Detect which cell encompasses the target text, then output its [x, y] center coordinate. 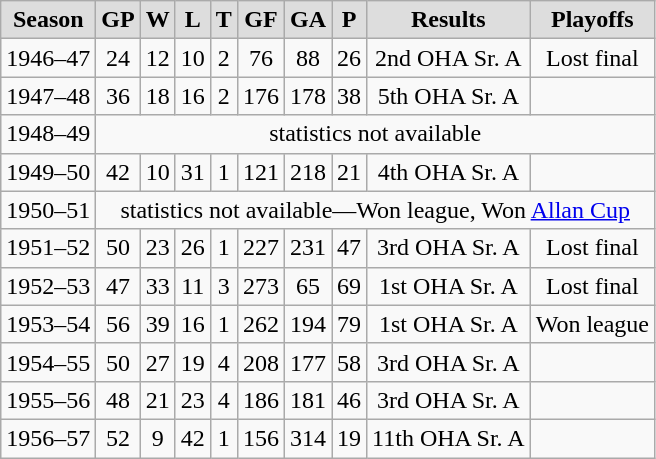
273 [260, 286]
GP [118, 20]
GA [308, 20]
GF [260, 20]
58 [350, 362]
11th OHA Sr. A [449, 438]
1956–57 [48, 438]
262 [260, 324]
314 [308, 438]
38 [350, 96]
4th OHA Sr. A [449, 172]
56 [118, 324]
1952–53 [48, 286]
1947–48 [48, 96]
L [192, 20]
2nd OHA Sr. A [449, 58]
231 [308, 248]
1946–47 [48, 58]
227 [260, 248]
181 [308, 400]
T [224, 20]
11 [192, 286]
176 [260, 96]
statistics not available—Won league, Won Allan Cup [376, 210]
Won league [592, 324]
31 [192, 172]
186 [260, 400]
Results [449, 20]
76 [260, 58]
79 [350, 324]
1955–56 [48, 400]
Playoffs [592, 20]
1951–52 [48, 248]
46 [350, 400]
69 [350, 286]
1948–49 [48, 134]
48 [118, 400]
178 [308, 96]
3 [224, 286]
1949–50 [48, 172]
52 [118, 438]
27 [158, 362]
W [158, 20]
5th OHA Sr. A [449, 96]
65 [308, 286]
33 [158, 286]
24 [118, 58]
12 [158, 58]
statistics not available [376, 134]
1954–55 [48, 362]
88 [308, 58]
1950–51 [48, 210]
36 [118, 96]
39 [158, 324]
218 [308, 172]
177 [308, 362]
Season [48, 20]
1953–54 [48, 324]
208 [260, 362]
9 [158, 438]
121 [260, 172]
156 [260, 438]
194 [308, 324]
18 [158, 96]
P [350, 20]
